Output the [X, Y] coordinate of the center of the cell containing the given text.  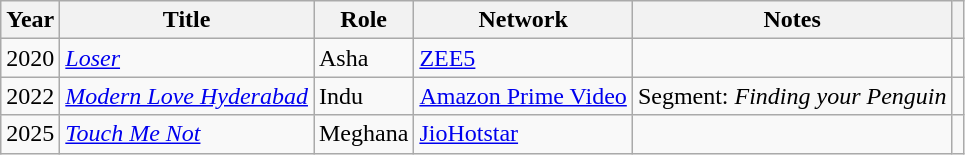
Title [187, 20]
ZEE5 [523, 58]
Network [523, 20]
Asha [364, 58]
JioHotstar [523, 134]
Loser [187, 58]
Meghana [364, 134]
Year [30, 20]
Modern Love Hyderabad [187, 96]
Role [364, 20]
Segment: Finding your Penguin [792, 96]
2020 [30, 58]
Indu [364, 96]
Touch Me Not [187, 134]
2022 [30, 96]
Notes [792, 20]
Amazon Prime Video [523, 96]
2025 [30, 134]
